From the cell containing the given text, extract its center point as (X, Y) coordinate. 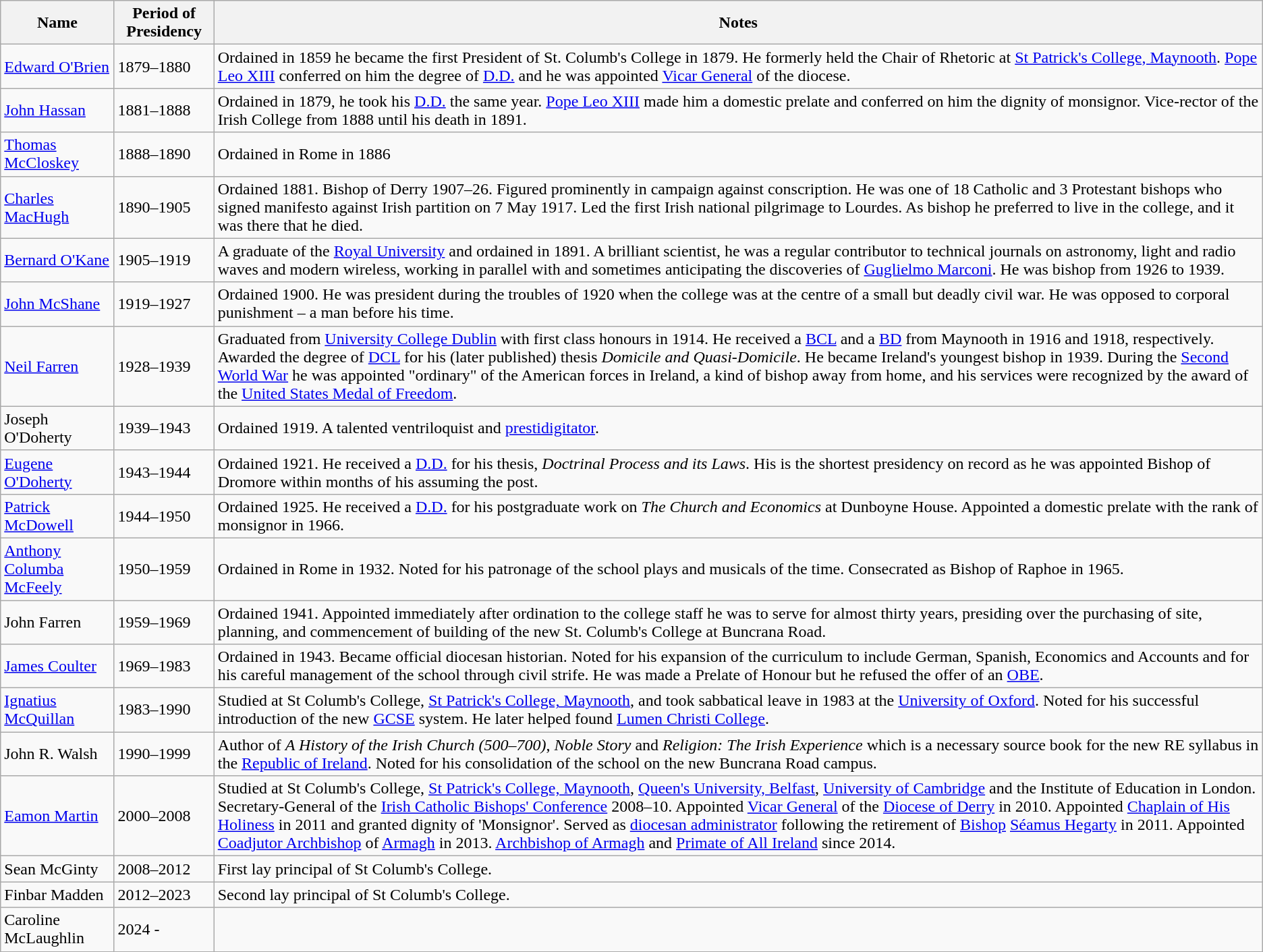
1881–1888 (164, 111)
1939–1943 (164, 428)
2008–2012 (164, 869)
Ordained 1919. A talented ventriloquist and prestidigitator. (738, 428)
Second lay principal of St Columb's College. (738, 895)
Ordained in Rome in 1932. Noted for his patronage of the school plays and musicals of the time. Consecrated as Bishop of Raphoe in 1965. (738, 569)
1959–1969 (164, 622)
Caroline McLaughlin (57, 930)
John Hassan (57, 111)
2000–2008 (164, 816)
John Farren (57, 622)
1944–1950 (164, 515)
Patrick McDowell (57, 515)
2012–2023 (164, 895)
Thomas McCloskey (57, 154)
Eamon Martin (57, 816)
Name (57, 23)
1928–1939 (164, 366)
Notes (738, 23)
1969–1983 (164, 667)
Joseph O'Doherty (57, 428)
Neil Farren (57, 366)
Ignatius McQuillan (57, 710)
1919–1927 (164, 304)
1879–1880 (164, 66)
Charles MacHugh (57, 207)
Eugene O'Doherty (57, 472)
1990–1999 (164, 754)
Edward O'Brien (57, 66)
James Coulter (57, 667)
1983–1990 (164, 710)
Bernard O'Kane (57, 260)
Period of Presidency (164, 23)
1950–1959 (164, 569)
Ordained in Rome in 1886 (738, 154)
1890–1905 (164, 207)
Sean McGinty (57, 869)
First lay principal of St Columb's College. (738, 869)
Finbar Madden (57, 895)
John R. Walsh (57, 754)
John McShane (57, 304)
1905–1919 (164, 260)
1943–1944 (164, 472)
2024 - (164, 930)
1888–1890 (164, 154)
Anthony Columba McFeely (57, 569)
